Locate the cell with the specified text and output its (x, y) center coordinate. 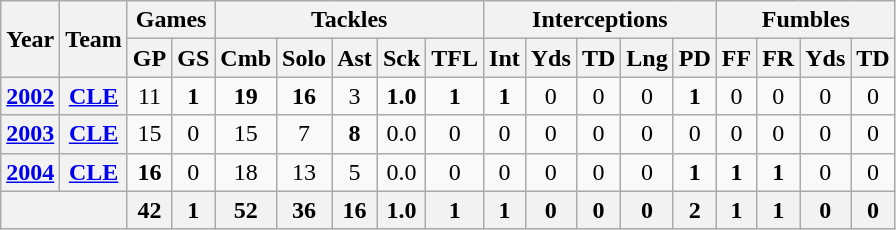
Solo (304, 58)
Team (94, 39)
7 (304, 134)
2003 (30, 134)
52 (246, 210)
Int (505, 58)
42 (149, 210)
GS (194, 58)
13 (304, 172)
Tackles (350, 20)
2002 (30, 96)
Lng (647, 58)
FR (778, 58)
Games (170, 20)
Ast (355, 58)
Year (30, 39)
GP (149, 58)
Cmb (246, 58)
FF (736, 58)
8 (355, 134)
36 (304, 210)
11 (149, 96)
2004 (30, 172)
Sck (401, 58)
PD (694, 58)
Interceptions (600, 20)
2 (694, 210)
5 (355, 172)
TFL (455, 58)
3 (355, 96)
19 (246, 96)
Fumbles (806, 20)
18 (246, 172)
